Find where the given text appears and provide that cell's center as [X, Y] coordinate. 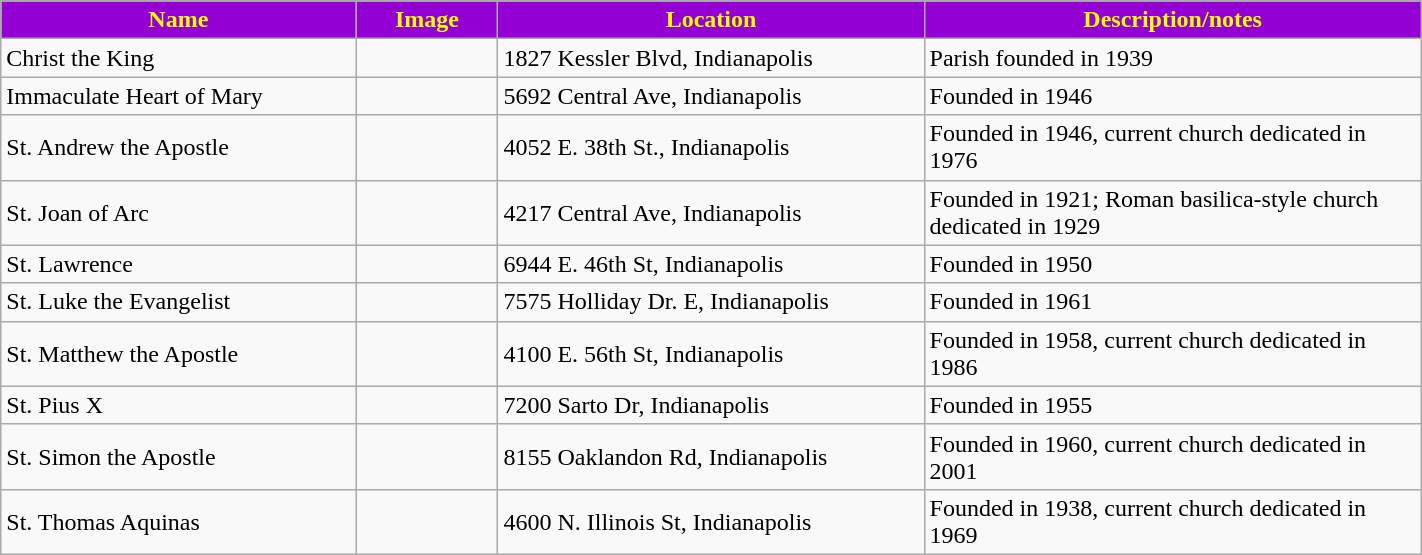
Founded in 1961 [1172, 302]
4217 Central Ave, Indianapolis [711, 212]
Founded in 1950 [1172, 264]
Founded in 1921; Roman basilica-style church dedicated in 1929 [1172, 212]
Founded in 1946, current church dedicated in 1976 [1172, 148]
5692 Central Ave, Indianapolis [711, 96]
Christ the King [178, 58]
Founded in 1946 [1172, 96]
1827 Kessler Blvd, Indianapolis [711, 58]
Name [178, 20]
St. Matthew the Apostle [178, 354]
Founded in 1938, current church dedicated in 1969 [1172, 522]
7575 Holliday Dr. E, Indianapolis [711, 302]
St. Lawrence [178, 264]
St. Thomas Aquinas [178, 522]
St. Pius X [178, 405]
8155 Oaklandon Rd, Indianapolis [711, 456]
Founded in 1958, current church dedicated in 1986 [1172, 354]
Parish founded in 1939 [1172, 58]
Location [711, 20]
Description/notes [1172, 20]
4100 E. 56th St, Indianapolis [711, 354]
St. Andrew the Apostle [178, 148]
Immaculate Heart of Mary [178, 96]
6944 E. 46th St, Indianapolis [711, 264]
4052 E. 38th St., Indianapolis [711, 148]
Founded in 1960, current church dedicated in 2001 [1172, 456]
St. Simon the Apostle [178, 456]
4600 N. Illinois St, Indianapolis [711, 522]
Founded in 1955 [1172, 405]
7200 Sarto Dr, Indianapolis [711, 405]
St. Luke the Evangelist [178, 302]
St. Joan of Arc [178, 212]
Image [427, 20]
